Detect which cell encompasses the target text, then output its (x, y) center coordinate. 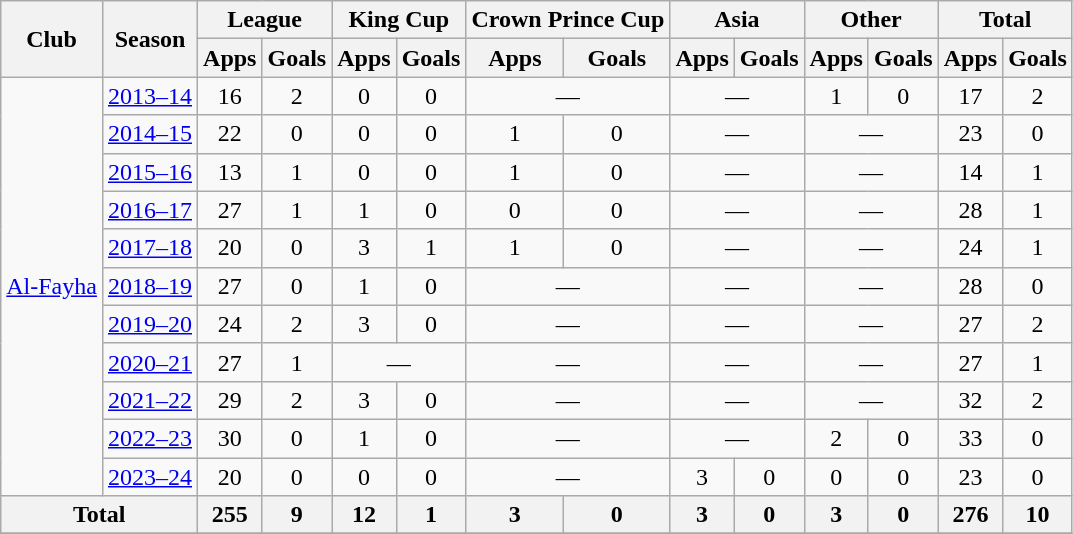
32 (970, 400)
2018–19 (150, 286)
Al-Fayha (52, 286)
16 (230, 96)
2021–22 (150, 400)
29 (230, 400)
2015–16 (150, 172)
2019–20 (150, 324)
Other (871, 20)
13 (230, 172)
255 (230, 515)
17 (970, 96)
12 (364, 515)
22 (230, 134)
14 (970, 172)
King Cup (399, 20)
Crown Prince Cup (568, 20)
Asia (737, 20)
League (265, 20)
2016–17 (150, 210)
9 (297, 515)
2013–14 (150, 96)
2022–23 (150, 438)
30 (230, 438)
2017–18 (150, 248)
Season (150, 39)
33 (970, 438)
10 (1038, 515)
2020–21 (150, 362)
2014–15 (150, 134)
Club (52, 39)
276 (970, 515)
2023–24 (150, 477)
